Determine the [X, Y] coordinate at the center of the cell enclosing the given text.  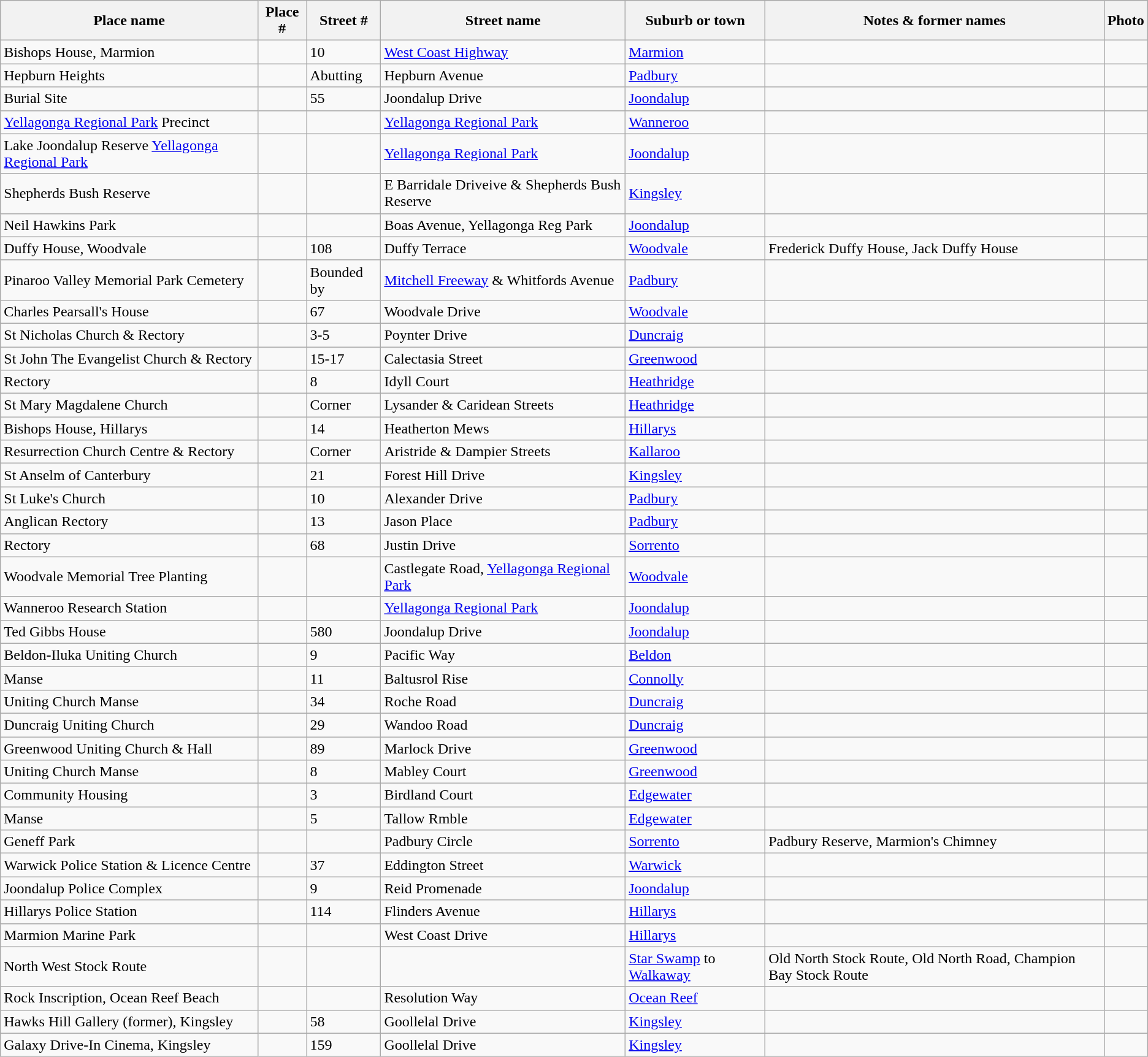
St Luke's Church [129, 498]
Burial Site [129, 99]
Charles Pearsall's House [129, 311]
68 [343, 545]
Flinders Avenue [503, 912]
Galaxy Drive-In Cinema, Kingsley [129, 1045]
Lysander & Caridean Streets [503, 405]
Wanneroo Research Station [129, 608]
Pinaroo Valley Memorial Park Cemetery [129, 280]
Street # [343, 21]
21 [343, 475]
Notes & former names [935, 21]
Place # [282, 21]
89 [343, 749]
Roche Road [503, 701]
Geneff Park [129, 842]
55 [343, 99]
Eddington Street [503, 865]
Star Swamp to Walkaway [695, 966]
Hepburn Avenue [503, 75]
Marlock Drive [503, 749]
15-17 [343, 359]
Neil Hawkins Park [129, 225]
Justin Drive [503, 545]
Warwick Police Station & Licence Centre [129, 865]
Hillarys Police Station [129, 912]
Beldon [695, 655]
67 [343, 311]
Wandoo Road [503, 725]
Photo [1126, 21]
Marmion Marine Park [129, 935]
37 [343, 865]
Padbury Circle [503, 842]
Reid Promenade [503, 888]
Mitchell Freeway & Whitfords Avenue [503, 280]
29 [343, 725]
Bishops House, Hillarys [129, 429]
159 [343, 1045]
St John The Evangelist Church & Rectory [129, 359]
3-5 [343, 335]
Resurrection Church Centre & Rectory [129, 452]
108 [343, 248]
58 [343, 1021]
St Anselm of Canterbury [129, 475]
Old North Stock Route, Old North Road, Champion Bay Stock Route [935, 966]
Joondalup Police Complex [129, 888]
Poynter Drive [503, 335]
Greenwood Uniting Church & Hall [129, 749]
Resolution Way [503, 998]
Lake Joondalup Reserve Yellagonga Regional Park [129, 153]
Castlegate Road, Yellagonga Regional Park [503, 576]
Connolly [695, 678]
Calectasia Street [503, 359]
Birdland Court [503, 795]
West Coast Drive [503, 935]
Frederick Duffy House, Jack Duffy House [935, 248]
E Barridale Driveive & Shepherds Bush Reserve [503, 194]
Mabley Court [503, 772]
Duncraig Uniting Church [129, 725]
Alexander Drive [503, 498]
114 [343, 912]
11 [343, 678]
Anglican Rectory [129, 522]
Boas Avenue, Yellagonga Reg Park [503, 225]
Woodvale Drive [503, 311]
North West Stock Route [129, 966]
Forest Hill Drive [503, 475]
St Mary Magdalene Church [129, 405]
Rock Inscription, Ocean Reef Beach [129, 998]
Shepherds Bush Reserve [129, 194]
3 [343, 795]
Duffy House, Woodvale [129, 248]
580 [343, 632]
Marmion [695, 52]
Place name [129, 21]
Bounded by [343, 280]
Wanneroo [695, 122]
Hawks Hill Gallery (former), Kingsley [129, 1021]
Beldon-Iluka Uniting Church [129, 655]
West Coast Highway [503, 52]
Tallow Rmble [503, 819]
Ted Gibbs House [129, 632]
5 [343, 819]
13 [343, 522]
34 [343, 701]
Yellagonga Regional Park Precinct [129, 122]
Warwick [695, 865]
Duffy Terrace [503, 248]
Community Housing [129, 795]
Idyll Court [503, 382]
Bishops House, Marmion [129, 52]
Woodvale Memorial Tree Planting [129, 576]
Aristride & Dampier Streets [503, 452]
Ocean Reef [695, 998]
Kallaroo [695, 452]
St Nicholas Church & Rectory [129, 335]
Heatherton Mews [503, 429]
Suburb or town [695, 21]
Hepburn Heights [129, 75]
Abutting [343, 75]
Pacific Way [503, 655]
Jason Place [503, 522]
Street name [503, 21]
Baltusrol Rise [503, 678]
14 [343, 429]
Padbury Reserve, Marmion's Chimney [935, 842]
